Return the [X, Y] coordinate for the center point of the cell that contains the specified text.  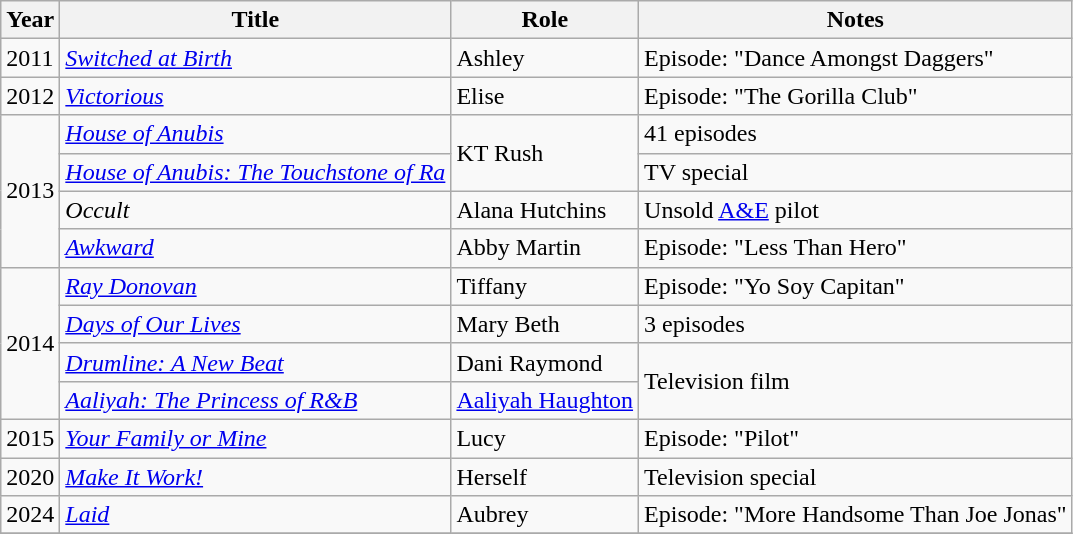
Dani Raymond [545, 362]
Laid [256, 515]
Lucy [545, 438]
Episode: "Yo Soy Capitan" [856, 286]
Aaliyah: The Princess of R&B [256, 400]
Ashley [545, 58]
Episode: "Less Than Hero" [856, 248]
2020 [30, 477]
Make It Work! [256, 477]
Mary Beth [545, 324]
41 episodes [856, 134]
TV special [856, 172]
Occult [256, 210]
Awkward [256, 248]
Television film [856, 381]
2014 [30, 343]
Aubrey [545, 515]
Aaliyah Haughton [545, 400]
2015 [30, 438]
Episode: "More Handsome Than Joe Jonas" [856, 515]
Notes [856, 20]
House of Anubis: The Touchstone of Ra [256, 172]
KT Rush [545, 153]
Switched at Birth [256, 58]
House of Anubis [256, 134]
Drumline: A New Beat [256, 362]
Year [30, 20]
Episode: "The Gorilla Club" [856, 96]
2012 [30, 96]
Alana Hutchins [545, 210]
Elise [545, 96]
Abby Martin [545, 248]
Victorious [256, 96]
Television special [856, 477]
Unsold A&E pilot [856, 210]
Episode: "Dance Amongst Daggers" [856, 58]
Days of Our Lives [256, 324]
Your Family or Mine [256, 438]
Herself [545, 477]
2024 [30, 515]
2011 [30, 58]
Ray Donovan [256, 286]
3 episodes [856, 324]
Episode: "Pilot" [856, 438]
Tiffany [545, 286]
Role [545, 20]
Title [256, 20]
2013 [30, 191]
